Extract the (x, y) coordinate from the center of the cell holding the provided text.  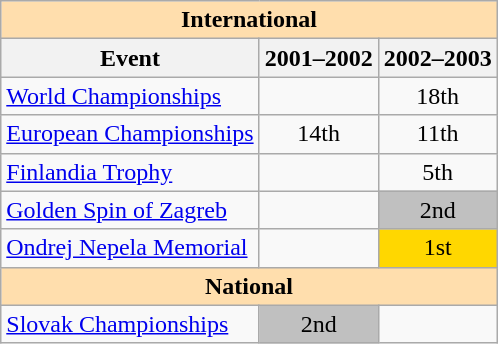
World Championships (130, 96)
1st (438, 248)
5th (438, 172)
2002–2003 (438, 58)
Event (130, 58)
11th (438, 134)
18th (438, 96)
National (249, 286)
Ondrej Nepela Memorial (130, 248)
2001–2002 (318, 58)
European Championships (130, 134)
14th (318, 134)
Finlandia Trophy (130, 172)
International (249, 20)
Slovak Championships (130, 324)
Golden Spin of Zagreb (130, 210)
